Find where the given text appears and provide that cell's center as [X, Y] coordinate. 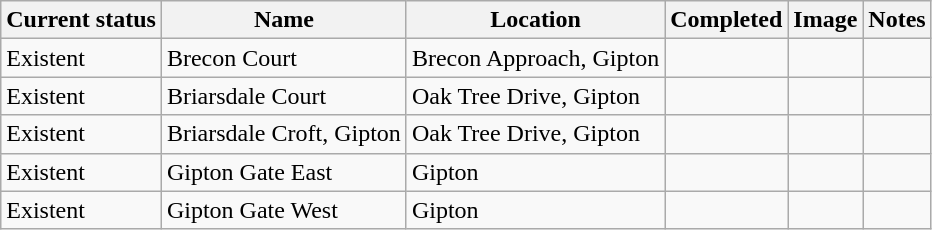
Brecon Court [284, 58]
Briarsdale Court [284, 96]
Name [284, 20]
Gipton Gate East [284, 172]
Current status [82, 20]
Completed [726, 20]
Location [535, 20]
Briarsdale Croft, Gipton [284, 134]
Image [826, 20]
Notes [897, 20]
Gipton Gate West [284, 210]
Brecon Approach, Gipton [535, 58]
